Output the (X, Y) coordinate of the center of the cell containing the given text.  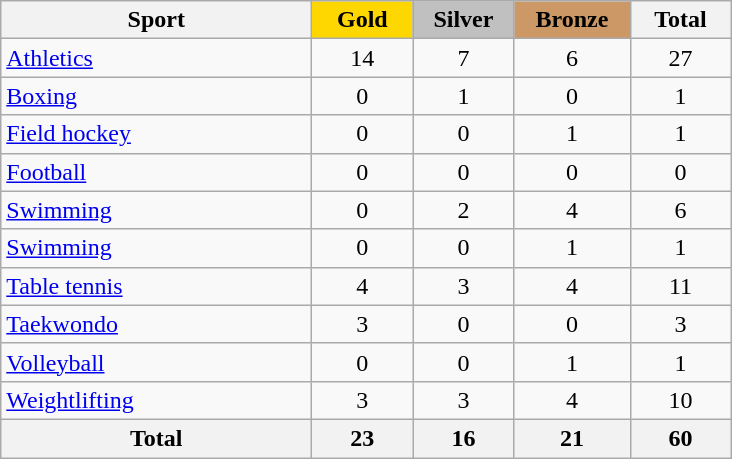
14 (362, 58)
10 (680, 400)
Silver (464, 20)
60 (680, 438)
Athletics (156, 58)
Volleyball (156, 362)
Sport (156, 20)
2 (464, 210)
Football (156, 172)
Bronze (572, 20)
Taekwondo (156, 324)
21 (572, 438)
23 (362, 438)
Field hockey (156, 134)
7 (464, 58)
Table tennis (156, 286)
Boxing (156, 96)
Gold (362, 20)
27 (680, 58)
16 (464, 438)
11 (680, 286)
Weightlifting (156, 400)
